Pinpoint the cell where the given text exists, returning its [x, y] midpoint coordinate. 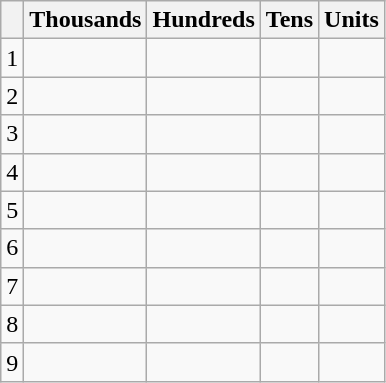
1 [12, 58]
4 [12, 172]
8 [12, 324]
Thousands [86, 20]
7 [12, 286]
9 [12, 362]
6 [12, 248]
Units [352, 20]
2 [12, 96]
Tens [289, 20]
3 [12, 134]
5 [12, 210]
Hundreds [204, 20]
